Locate the cell with the specified text and output its [x, y] center coordinate. 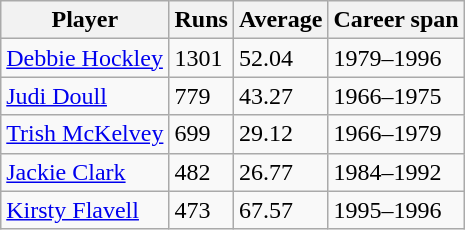
779 [201, 96]
Judi Doull [85, 96]
473 [201, 210]
1966–1979 [396, 134]
43.27 [280, 96]
Kirsty Flavell [85, 210]
482 [201, 172]
1301 [201, 58]
Average [280, 20]
Player [85, 20]
29.12 [280, 134]
67.57 [280, 210]
52.04 [280, 58]
Career span [396, 20]
1979–1996 [396, 58]
1995–1996 [396, 210]
Trish McKelvey [85, 134]
Runs [201, 20]
1984–1992 [396, 172]
26.77 [280, 172]
699 [201, 134]
Jackie Clark [85, 172]
Debbie Hockley [85, 58]
1966–1975 [396, 96]
